Pinpoint the cell where the given text exists, returning its (X, Y) midpoint coordinate. 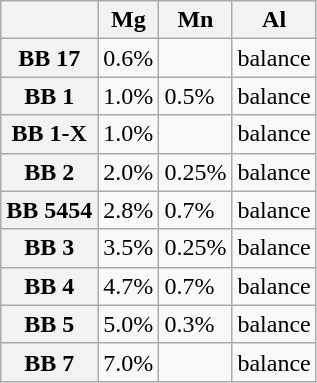
0.5% (196, 96)
0.3% (196, 324)
4.7% (128, 286)
2.8% (128, 210)
2.0% (128, 172)
7.0% (128, 362)
5.0% (128, 324)
Mn (196, 20)
BB 1-X (50, 134)
BB 5454 (50, 210)
BB 4 (50, 286)
BB 7 (50, 362)
BB 1 (50, 96)
3.5% (128, 248)
BB 2 (50, 172)
0.6% (128, 58)
BB 17 (50, 58)
BB 5 (50, 324)
Al (274, 20)
Mg (128, 20)
BB 3 (50, 248)
